Locate the cell with the specified text and output its (X, Y) center coordinate. 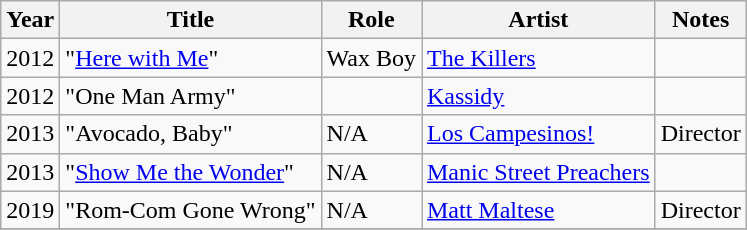
Matt Maltese (539, 210)
Title (190, 20)
"Here with Me" (190, 58)
Kassidy (539, 96)
"Rom-Com Gone Wrong" (190, 210)
Artist (539, 20)
Notes (700, 20)
The Killers (539, 58)
"One Man Army" (190, 96)
Manic Street Preachers (539, 172)
Wax Boy (371, 58)
2019 (30, 210)
Los Campesinos! (539, 134)
"Show Me the Wonder" (190, 172)
"Avocado, Baby" (190, 134)
Role (371, 20)
Year (30, 20)
